Extract the [x, y] coordinate from the center of the cell holding the provided text.  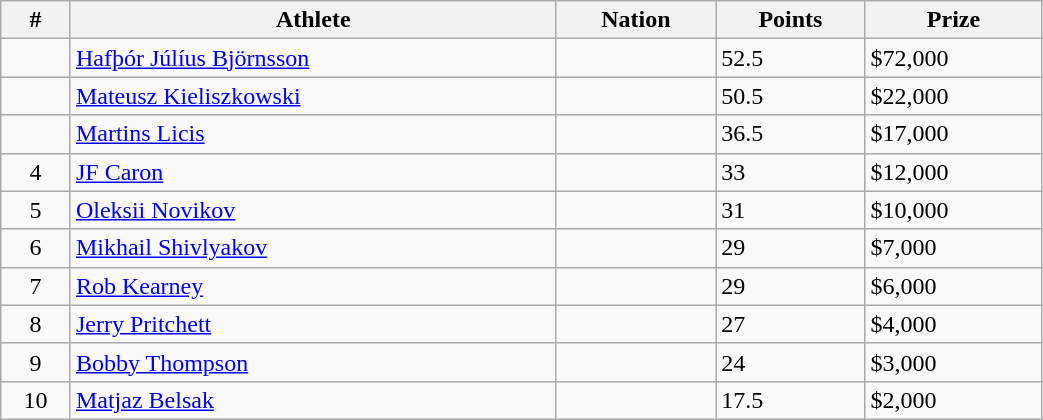
$17,000 [954, 134]
$7,000 [954, 248]
Nation [636, 20]
Athlete [313, 20]
Jerry Pritchett [313, 324]
5 [36, 210]
36.5 [790, 134]
10 [36, 400]
Bobby Thompson [313, 362]
$22,000 [954, 96]
JF Caron [313, 172]
$2,000 [954, 400]
$12,000 [954, 172]
Hafþór Júlíus Björnsson [313, 58]
Mateusz Kieliszkowski [313, 96]
6 [36, 248]
4 [36, 172]
Oleksii Novikov [313, 210]
50.5 [790, 96]
# [36, 20]
27 [790, 324]
24 [790, 362]
Rob Kearney [313, 286]
$3,000 [954, 362]
Matjaz Belsak [313, 400]
Prize [954, 20]
9 [36, 362]
$10,000 [954, 210]
Mikhail Shivlyakov [313, 248]
7 [36, 286]
$4,000 [954, 324]
$72,000 [954, 58]
8 [36, 324]
$6,000 [954, 286]
33 [790, 172]
31 [790, 210]
52.5 [790, 58]
Points [790, 20]
17.5 [790, 400]
Martins Licis [313, 134]
